Extract the [x, y] coordinate from the center of the cell holding the provided text.  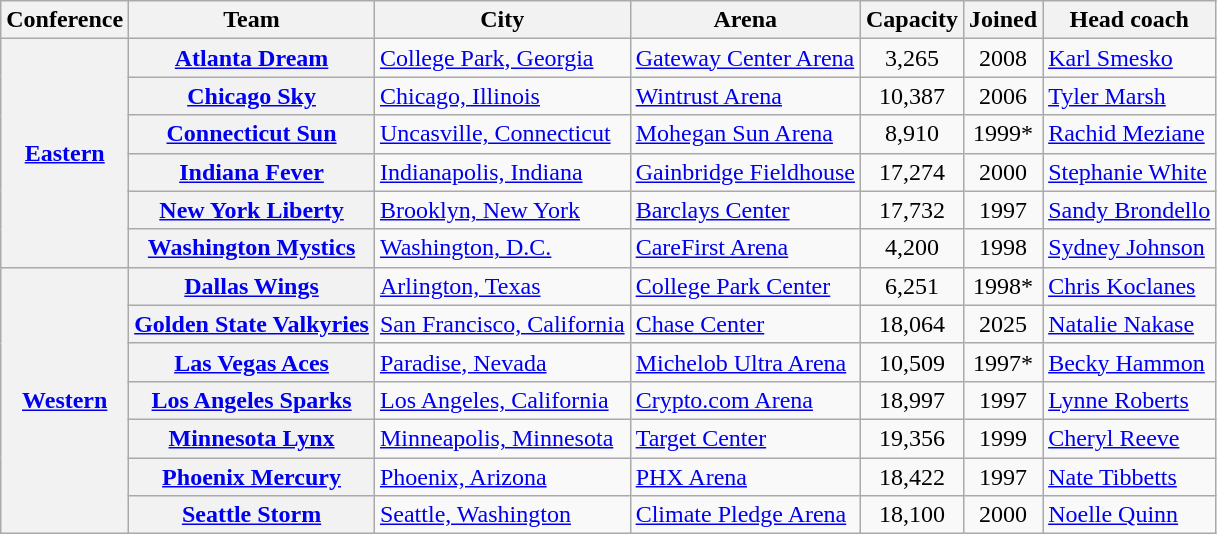
1998 [1004, 248]
College Park Center [745, 286]
Target Center [745, 438]
Seattle Storm [252, 515]
Dallas Wings [252, 286]
Phoenix, Arizona [502, 477]
17,732 [912, 210]
18,064 [912, 324]
6,251 [912, 286]
PHX Arena [745, 477]
Wintrust Arena [745, 96]
Nate Tibbetts [1130, 477]
19,356 [912, 438]
Rachid Meziane [1130, 134]
Noelle Quinn [1130, 515]
Conference [65, 20]
College Park, Georgia [502, 58]
Phoenix Mercury [252, 477]
Paradise, Nevada [502, 362]
City [502, 20]
Barclays Center [745, 210]
Head coach [1130, 20]
Brooklyn, New York [502, 210]
San Francisco, California [502, 324]
17,274 [912, 172]
Minneapolis, Minnesota [502, 438]
3,265 [912, 58]
1997* [1004, 362]
2025 [1004, 324]
Lynne Roberts [1130, 400]
Eastern [65, 153]
Chicago Sky [252, 96]
Chase Center [745, 324]
Team [252, 20]
18,422 [912, 477]
Chicago, Illinois [502, 96]
Los Angeles Sparks [252, 400]
Sydney Johnson [1130, 248]
18,997 [912, 400]
Indianapolis, Indiana [502, 172]
Connecticut Sun [252, 134]
Uncasville, Connecticut [502, 134]
18,100 [912, 515]
8,910 [912, 134]
Los Angeles, California [502, 400]
Mohegan Sun Arena [745, 134]
Indiana Fever [252, 172]
Washington Mystics [252, 248]
Gateway Center Arena [745, 58]
Michelob Ultra Arena [745, 362]
Becky Hammon [1130, 362]
Crypto.com Arena [745, 400]
1998* [1004, 286]
Seattle, Washington [502, 515]
Tyler Marsh [1130, 96]
Western [65, 400]
Stephanie White [1130, 172]
4,200 [912, 248]
Arena [745, 20]
Sandy Brondello [1130, 210]
Minnesota Lynx [252, 438]
Natalie Nakase [1130, 324]
Golden State Valkyries [252, 324]
1999 [1004, 438]
Gainbridge Fieldhouse [745, 172]
Capacity [912, 20]
2008 [1004, 58]
Las Vegas Aces [252, 362]
Arlington, Texas [502, 286]
Atlanta Dream [252, 58]
Karl Smesko [1130, 58]
Climate Pledge Arena [745, 515]
Cheryl Reeve [1130, 438]
10,387 [912, 96]
New York Liberty [252, 210]
Joined [1004, 20]
1999* [1004, 134]
CareFirst Arena [745, 248]
2006 [1004, 96]
Washington, D.C. [502, 248]
10,509 [912, 362]
Chris Koclanes [1130, 286]
